Provide the [X, Y] coordinate of the cell's center where the given text is located.  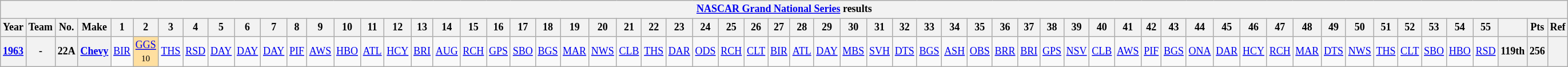
10 [348, 27]
5 [221, 27]
MBS [853, 52]
AUG [447, 52]
Chevy [94, 52]
47 [1280, 27]
31 [879, 27]
20 [603, 27]
SVH [879, 52]
27 [779, 27]
22 [654, 27]
256 [1538, 52]
BRR [1005, 52]
7 [274, 27]
15 [473, 27]
52 [1410, 27]
GGS 10 [145, 52]
14 [447, 27]
29 [827, 27]
OBS [980, 52]
48 [1307, 27]
ODS [706, 52]
1 [122, 27]
4 [196, 27]
55 [1486, 27]
No. [66, 27]
Make [94, 27]
39 [1076, 27]
26 [756, 27]
38 [1052, 27]
Team [40, 27]
40 [1102, 27]
13 [422, 27]
8 [297, 27]
ASH [955, 52]
21 [629, 27]
54 [1459, 27]
34 [955, 27]
49 [1334, 27]
35 [980, 27]
- [40, 52]
119th [1513, 52]
1963 [14, 52]
19 [575, 27]
45 [1227, 27]
Ref [1558, 27]
51 [1386, 27]
28 [802, 27]
25 [731, 27]
43 [1174, 27]
44 [1200, 27]
37 [1029, 27]
11 [372, 27]
30 [853, 27]
NSV [1076, 52]
3 [170, 27]
9 [320, 27]
33 [929, 27]
24 [706, 27]
Pts [1538, 27]
NASCAR Grand National Series results [785, 9]
32 [905, 27]
12 [398, 27]
16 [499, 27]
Year [14, 27]
6 [248, 27]
41 [1128, 27]
2 [145, 27]
42 [1152, 27]
17 [523, 27]
50 [1360, 27]
22A [66, 52]
18 [548, 27]
ONA [1200, 52]
53 [1434, 27]
46 [1253, 27]
23 [679, 27]
36 [1005, 27]
